Return [x, y] of the center of cell containing provided text 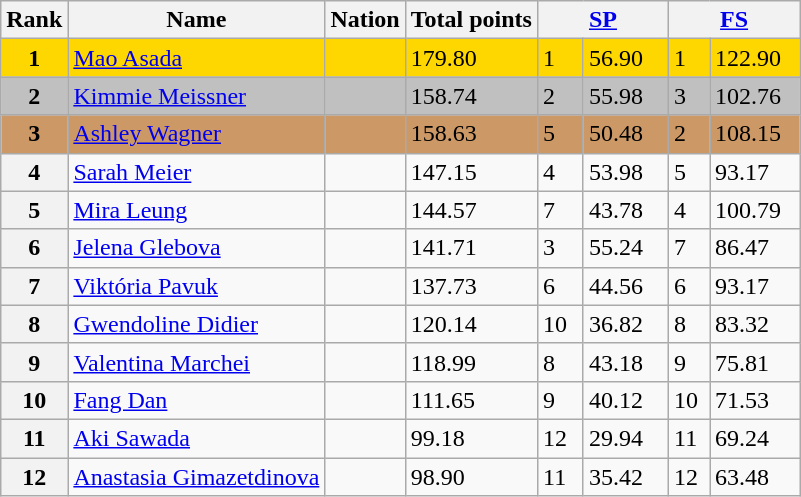
Total points [471, 20]
Jelena Glebova [196, 248]
122.90 [755, 58]
44.56 [626, 286]
35.42 [626, 477]
Anastasia Gimazetdinova [196, 477]
56.90 [626, 58]
158.63 [471, 134]
141.71 [471, 248]
99.18 [471, 438]
71.53 [755, 400]
179.80 [471, 58]
63.48 [755, 477]
86.47 [755, 248]
Ashley Wagner [196, 134]
69.24 [755, 438]
111.65 [471, 400]
Sarah Meier [196, 172]
53.98 [626, 172]
SP [602, 20]
29.94 [626, 438]
144.57 [471, 210]
50.48 [626, 134]
147.15 [471, 172]
55.98 [626, 96]
Aki Sawada [196, 438]
Name [196, 20]
Mira Leung [196, 210]
FS [734, 20]
55.24 [626, 248]
75.81 [755, 362]
Viktória Pavuk [196, 286]
158.74 [471, 96]
Nation [365, 20]
Kimmie Meissner [196, 96]
Fang Dan [196, 400]
40.12 [626, 400]
43.18 [626, 362]
Valentina Marchei [196, 362]
137.73 [471, 286]
100.79 [755, 210]
Rank [34, 20]
Gwendoline Didier [196, 324]
108.15 [755, 134]
Mao Asada [196, 58]
118.99 [471, 362]
43.78 [626, 210]
83.32 [755, 324]
98.90 [471, 477]
36.82 [626, 324]
102.76 [755, 96]
120.14 [471, 324]
